Return (X, Y) of the center of cell containing provided text 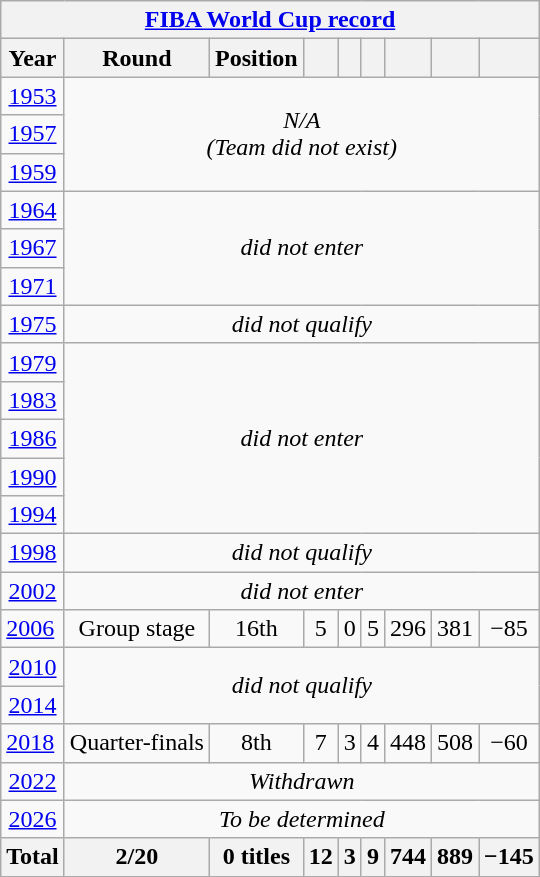
1975 (33, 324)
1994 (33, 515)
N/A(Team did not exist) (302, 134)
12 (320, 857)
4 (372, 743)
Quarter-finals (136, 743)
2022 (33, 781)
−60 (510, 743)
−145 (510, 857)
2006 (33, 629)
Withdrawn (302, 781)
0 titles (256, 857)
−85 (510, 629)
To be determined (302, 819)
381 (454, 629)
Group stage (136, 629)
1971 (33, 286)
7 (320, 743)
1964 (33, 210)
16th (256, 629)
2010 (33, 667)
744 (408, 857)
1986 (33, 438)
296 (408, 629)
Round (136, 58)
2/20 (136, 857)
2014 (33, 705)
8th (256, 743)
508 (454, 743)
1967 (33, 248)
889 (454, 857)
9 (372, 857)
0 (350, 629)
Position (256, 58)
Total (33, 857)
1953 (33, 96)
2002 (33, 591)
1957 (33, 134)
2018 (33, 743)
1983 (33, 400)
1998 (33, 553)
Year (33, 58)
1959 (33, 172)
448 (408, 743)
FIBA World Cup record (270, 20)
1979 (33, 362)
1990 (33, 477)
2026 (33, 819)
